For the text-containing cell, return its midpoint in [X, Y] coordinate format. 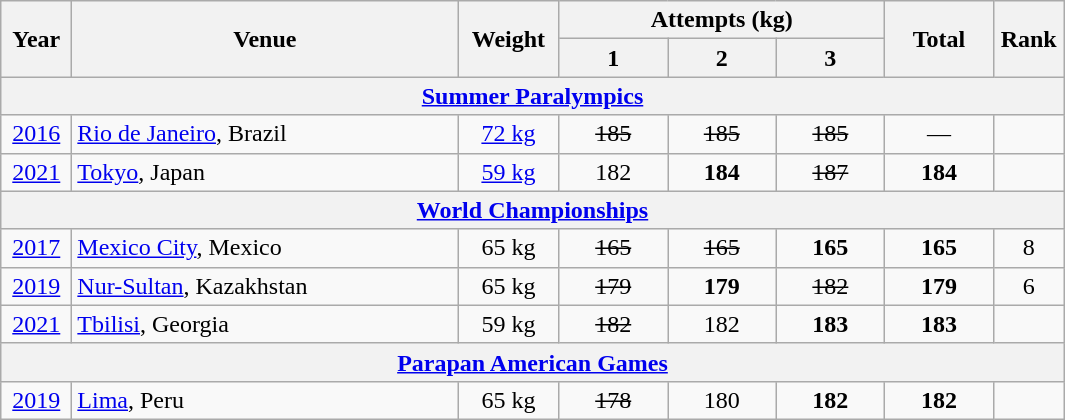
3 [830, 58]
72 kg [508, 134]
Tbilisi, Georgia [265, 324]
Tokyo, Japan [265, 172]
World Championships [533, 210]
187 [830, 172]
2016 [36, 134]
2017 [36, 248]
Weight [508, 39]
2 [722, 58]
Summer Paralympics [533, 96]
— [940, 134]
1 [614, 58]
Year [36, 39]
Rio de Janeiro, Brazil [265, 134]
Nur-Sultan, Kazakhstan [265, 286]
Rank [1028, 39]
Total [940, 39]
180 [722, 400]
Mexico City, Mexico [265, 248]
Lima, Peru [265, 400]
Attempts (kg) [722, 20]
Venue [265, 39]
8 [1028, 248]
6 [1028, 286]
178 [614, 400]
Parapan American Games [533, 362]
